For the text-containing cell, return its midpoint in [x, y] coordinate format. 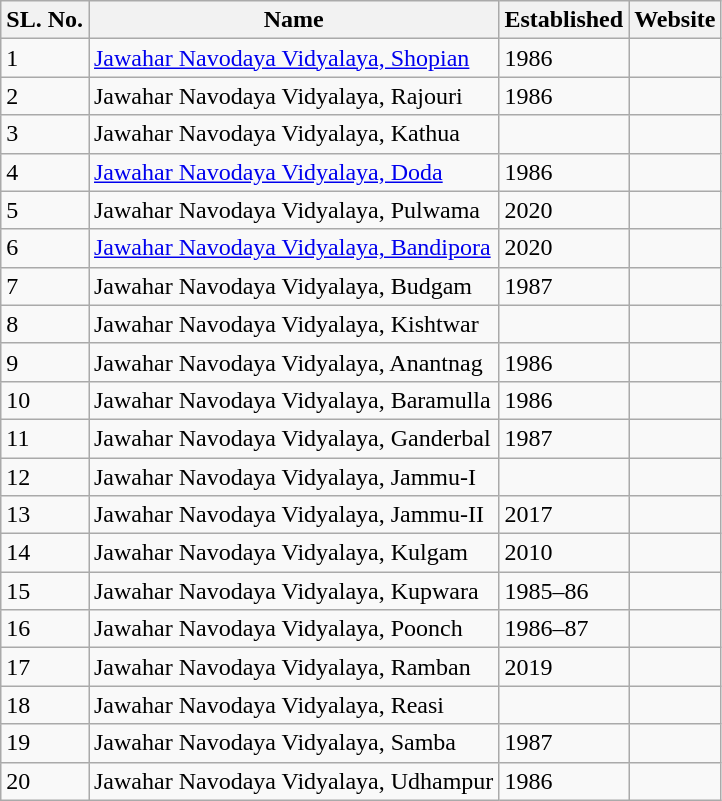
2 [45, 96]
12 [45, 477]
1 [45, 58]
14 [45, 553]
18 [45, 705]
SL. No. [45, 20]
Jawahar Navodaya Vidyalaya, Kulgam [293, 553]
1986–87 [564, 629]
10 [45, 400]
Jawahar Navodaya Vidyalaya, Jammu-II [293, 515]
Website [675, 20]
8 [45, 324]
Name [293, 20]
Jawahar Navodaya Vidyalaya, Pulwama [293, 210]
Jawahar Navodaya Vidyalaya, Baramulla [293, 400]
Jawahar Navodaya Vidyalaya, Rajouri [293, 96]
Jawahar Navodaya Vidyalaya, Udhampur [293, 781]
19 [45, 743]
Jawahar Navodaya Vidyalaya, Anantnag [293, 362]
Jawahar Navodaya Vidyalaya, Bandipora [293, 248]
3 [45, 134]
6 [45, 248]
Established [564, 20]
Jawahar Navodaya Vidyalaya, Kathua [293, 134]
Jawahar Navodaya Vidyalaya, Poonch [293, 629]
1985–86 [564, 591]
5 [45, 210]
Jawahar Navodaya Vidyalaya, Budgam [293, 286]
Jawahar Navodaya Vidyalaya, Ramban [293, 667]
2017 [564, 515]
Jawahar Navodaya Vidyalaya, Kishtwar [293, 324]
20 [45, 781]
13 [45, 515]
Jawahar Navodaya Vidyalaya, Kupwara [293, 591]
7 [45, 286]
2019 [564, 667]
17 [45, 667]
Jawahar Navodaya Vidyalaya, Jammu-I [293, 477]
16 [45, 629]
11 [45, 438]
Jawahar Navodaya Vidyalaya, Shopian [293, 58]
9 [45, 362]
Jawahar Navodaya Vidyalaya, Doda [293, 172]
2010 [564, 553]
Jawahar Navodaya Vidyalaya, Reasi [293, 705]
4 [45, 172]
15 [45, 591]
Jawahar Navodaya Vidyalaya, Ganderbal [293, 438]
Jawahar Navodaya Vidyalaya, Samba [293, 743]
